From the cell containing the given text, extract its center point as [X, Y] coordinate. 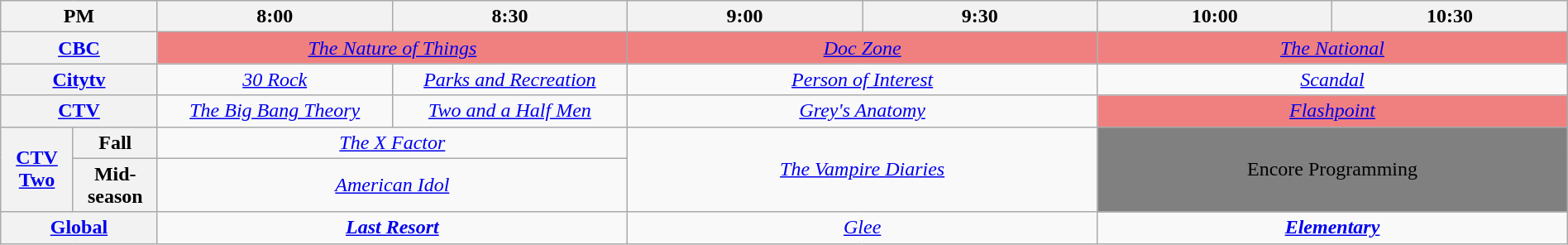
Elementary [1332, 228]
Mid-season [115, 185]
The National [1332, 48]
CTV Two [37, 169]
Scandal [1332, 79]
Global [79, 228]
Citytv [79, 79]
8:30 [509, 17]
Two and a Half Men [509, 111]
8:00 [275, 17]
9:30 [980, 17]
Encore Programming [1332, 169]
10:30 [1450, 17]
The Big Bang Theory [275, 111]
American Idol [392, 185]
Grey's Anatomy [862, 111]
Doc Zone [862, 48]
The Nature of Things [392, 48]
CBC [79, 48]
PM [79, 17]
The Vampire Diaries [862, 169]
Parks and Recreation [509, 79]
9:00 [744, 17]
Person of Interest [862, 79]
Fall [115, 142]
CTV [79, 111]
Glee [862, 228]
10:00 [1215, 17]
30 Rock [275, 79]
The X Factor [392, 142]
Last Resort [392, 228]
Flashpoint [1332, 111]
